Capture the cell that displays the provided text and extract its [x, y] central coordinate. 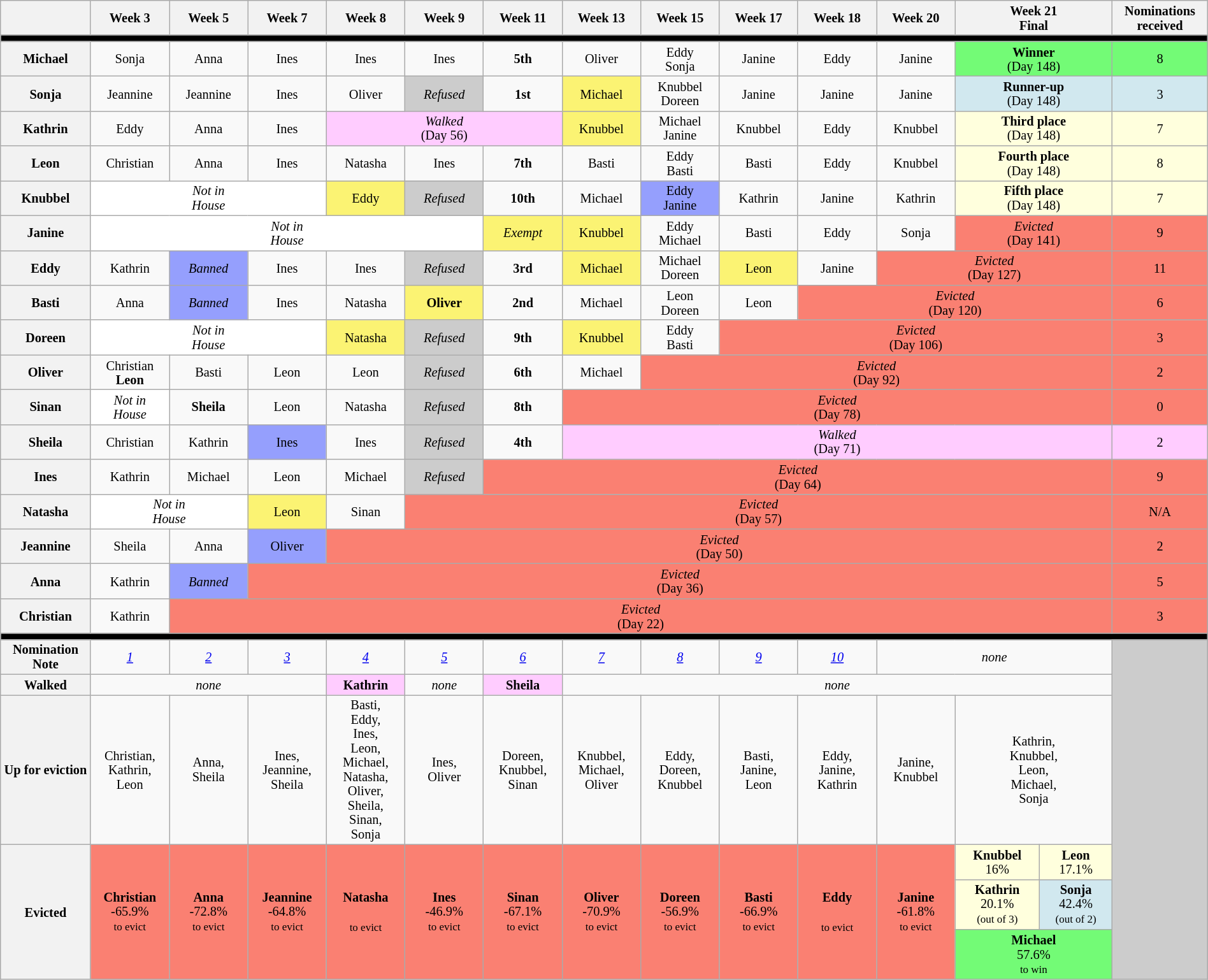
ChristianLeon [130, 372]
4 [366, 656]
Evicted(Day 106) [916, 338]
Up for eviction [46, 770]
Week 15 [680, 18]
Evicted(Day 127) [995, 268]
Anna,Sheila [209, 770]
6th [522, 372]
Week 18 [837, 18]
Knubbel16% [997, 861]
KnubbelDoreen [680, 93]
Doreen,Knubbel,Sinan [522, 770]
Michael57.6%to win [1033, 955]
Evicted(Day 141) [1033, 233]
MichaelJanine [680, 129]
1st [522, 93]
5th [522, 59]
Evicted(Day 120) [954, 302]
N/A [1160, 511]
Week 13 [601, 18]
Sinan-67.1% to evict [522, 912]
Winner(Day 148) [1033, 59]
Walked(Day 56) [444, 129]
Kathrin20.1%(out of 3) [997, 905]
Evicted(Day 36) [680, 581]
Week 3 [130, 18]
EddyMichael [680, 233]
Week 11 [522, 18]
Exempt [522, 233]
Doreen [46, 338]
7th [522, 163]
Janine,Knubbel [916, 770]
Evicted(Day 64) [798, 477]
Ines-46.9%to evict [445, 912]
Ines,Oliver [445, 770]
Eddy,Janine,Kathrin [837, 770]
Sonja42.4%(out of 2) [1075, 905]
9th [522, 338]
Ines,Jeannine,Sheila [287, 770]
Evicted(Day 50) [719, 547]
EddyJanine [680, 198]
Week 9 [445, 18]
Christian,Kathrin,Leon [130, 770]
MichaelDoreen [680, 268]
Evicted(Day 78) [837, 407]
8th [522, 407]
2nd [522, 302]
Knubbel,Michael,Oliver [601, 770]
Eddyto evict [837, 912]
Oliver-70.9% to evict [601, 912]
11 [1160, 268]
Evicted [46, 912]
EddySonja [680, 59]
Week 8 [366, 18]
Natashato evict [366, 912]
Nominationsreceived [1160, 18]
Janine-61.8%to evict [916, 912]
Nomination Note [46, 656]
Week 5 [209, 18]
Kathrin,Knubbel,Leon,Michael,Sonja [1033, 770]
Evicted(Day 57) [759, 511]
Walked [46, 684]
Third place(Day 148) [1033, 129]
Week 20 [916, 18]
Week 17 [758, 18]
Fourth place(Day 148) [1033, 163]
Doreen-56.9%to evict [680, 912]
Basti,Janine,Leon [758, 770]
Runner-up(Day 148) [1033, 93]
Basti-66.9%to evict [758, 912]
10 [837, 656]
3rd [522, 268]
LeonDoreen [680, 302]
Jeannine-64.8%to evict [287, 912]
1 [130, 656]
Leon17.1% [1075, 861]
4th [522, 442]
10th [522, 198]
Walked(Day 71) [837, 442]
Christian-65.9%to evict [130, 912]
Anna-72.8%to evict [209, 912]
0 [1160, 407]
Evicted(Day 22) [641, 616]
Fifth place(Day 148) [1033, 198]
Week 7 [287, 18]
Evicted(Day 92) [877, 372]
Eddy,Doreen,Knubbel [680, 770]
Week 21Final [1033, 18]
Basti,Eddy,Ines,Leon,Michael,Natasha,Oliver,Sheila,Sinan,Sonja [366, 770]
